Provide the [X, Y] coordinate of the cell's center where the given text is located.  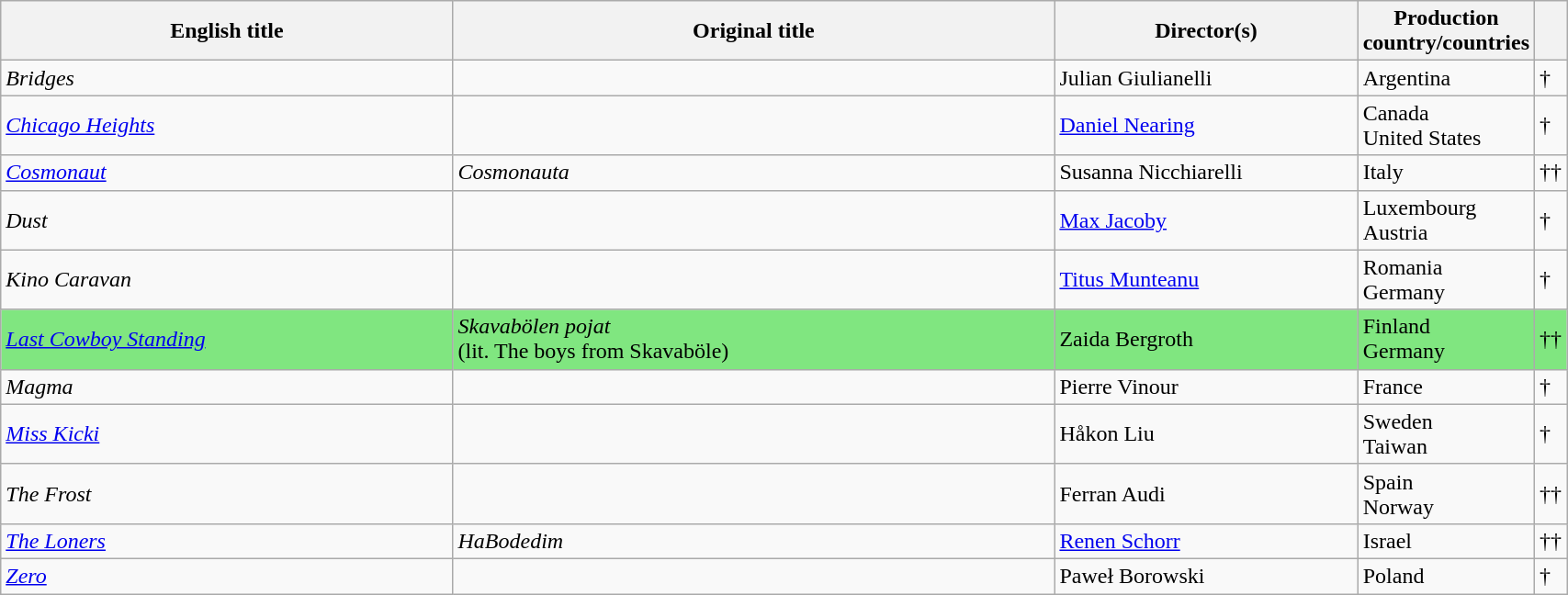
SpainNorway [1446, 494]
Cosmonauta [753, 173]
Daniel Nearing [1206, 125]
Director(s) [1206, 31]
Dust [227, 220]
France [1446, 387]
Zaida Bergroth [1206, 340]
Last Cowboy Standing [227, 340]
Paweł Borowski [1206, 576]
Zero [227, 576]
Pierre Vinour [1206, 387]
Chicago Heights [227, 125]
Argentina [1446, 78]
English title [227, 31]
Magma [227, 387]
Poland [1446, 576]
LuxembourgAustria [1446, 220]
Skavabölen pojat(lit. The boys from Skavaböle) [753, 340]
Susanna Nicchiarelli [1206, 173]
Production country/countries [1446, 31]
CanadaUnited States [1446, 125]
Håkon Liu [1206, 433]
RomaniaGermany [1446, 279]
Italy [1446, 173]
HaBodedim [753, 541]
SwedenTaiwan [1446, 433]
FinlandGermany [1446, 340]
Renen Schorr [1206, 541]
Miss Kicki [227, 433]
Ferran Audi [1206, 494]
Kino Caravan [227, 279]
Max Jacoby [1206, 220]
Julian Giulianelli [1206, 78]
Bridges [227, 78]
Titus Munteanu [1206, 279]
Cosmonaut [227, 173]
Original title [753, 31]
The Frost [227, 494]
Israel [1446, 541]
The Loners [227, 541]
